Determine the [x, y] coordinate at the center of the cell enclosing the given text.  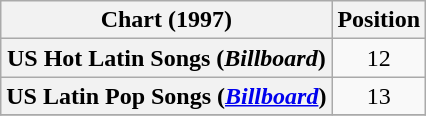
12 [379, 58]
Chart (1997) [166, 20]
Position [379, 20]
13 [379, 96]
US Hot Latin Songs (Billboard) [166, 58]
US Latin Pop Songs (Billboard) [166, 96]
